Scan for the cell matching the given text and deliver its (x, y) coordinate at center. 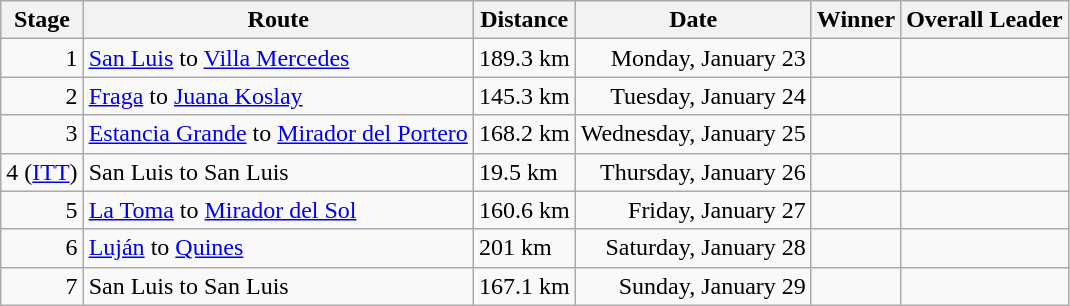
Stage (42, 20)
Estancia Grande to Mirador del Portero (278, 134)
San Luis to Villa Mercedes (278, 58)
2 (42, 96)
3 (42, 134)
145.3 km (524, 96)
5 (42, 210)
19.5 km (524, 172)
Distance (524, 20)
Fraga to Juana Koslay (278, 96)
7 (42, 286)
Tuesday, January 24 (693, 96)
Date (693, 20)
201 km (524, 248)
4 (ITT) (42, 172)
Thursday, January 26 (693, 172)
1 (42, 58)
189.3 km (524, 58)
Overall Leader (985, 20)
Wednesday, January 25 (693, 134)
Friday, January 27 (693, 210)
167.1 km (524, 286)
Saturday, January 28 (693, 248)
Luján to Quines (278, 248)
Winner (856, 20)
La Toma to Mirador del Sol (278, 210)
Sunday, January 29 (693, 286)
Monday, January 23 (693, 58)
Route (278, 20)
168.2 km (524, 134)
6 (42, 248)
160.6 km (524, 210)
